Output the [X, Y] coordinate of the center of the cell containing the given text.  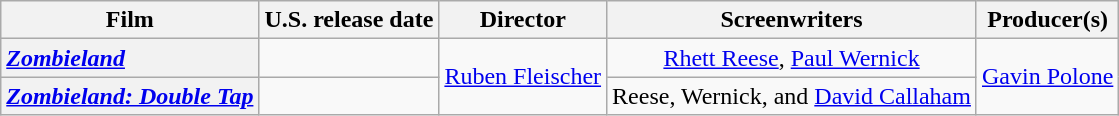
Ruben Fleischer [523, 77]
Rhett Reese, Paul Wernick [792, 58]
Reese, Wernick, and David Callaham [792, 96]
Zombieland [130, 58]
Producer(s) [1047, 20]
Director [523, 20]
Screenwriters [792, 20]
U.S. release date [349, 20]
Zombieland: Double Tap [130, 96]
Gavin Polone [1047, 77]
Film [130, 20]
